From the cell containing the given text, extract its center point as (x, y) coordinate. 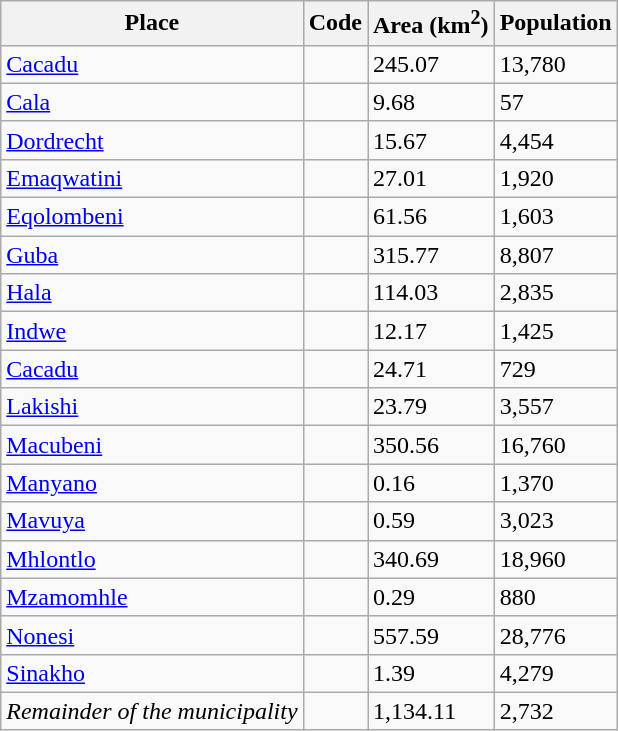
1.39 (432, 673)
Indwe (152, 331)
Cala (152, 102)
24.71 (432, 369)
3,023 (556, 521)
1,425 (556, 331)
15.67 (432, 140)
350.56 (432, 445)
0.16 (432, 483)
Remainder of the municipality (152, 711)
27.01 (432, 178)
0.29 (432, 597)
245.07 (432, 64)
Population (556, 24)
61.56 (432, 217)
557.59 (432, 635)
Emaqwatini (152, 178)
Mhlontlo (152, 559)
Manyano (152, 483)
Eqolombeni (152, 217)
3,557 (556, 407)
28,776 (556, 635)
1,370 (556, 483)
8,807 (556, 255)
1,920 (556, 178)
1,603 (556, 217)
0.59 (432, 521)
340.69 (432, 559)
Guba (152, 255)
Lakishi (152, 407)
Code (335, 24)
Nonesi (152, 635)
9.68 (432, 102)
57 (556, 102)
Hala (152, 293)
12.17 (432, 331)
4,454 (556, 140)
Place (152, 24)
13,780 (556, 64)
880 (556, 597)
315.77 (432, 255)
Area (km2) (432, 24)
2,835 (556, 293)
1,134.11 (432, 711)
Mavuya (152, 521)
114.03 (432, 293)
Mzamomhle (152, 597)
23.79 (432, 407)
18,960 (556, 559)
2,732 (556, 711)
Sinakho (152, 673)
16,760 (556, 445)
Macubeni (152, 445)
Dordrecht (152, 140)
4,279 (556, 673)
729 (556, 369)
